Detect which cell encompasses the target text, then output its [x, y] center coordinate. 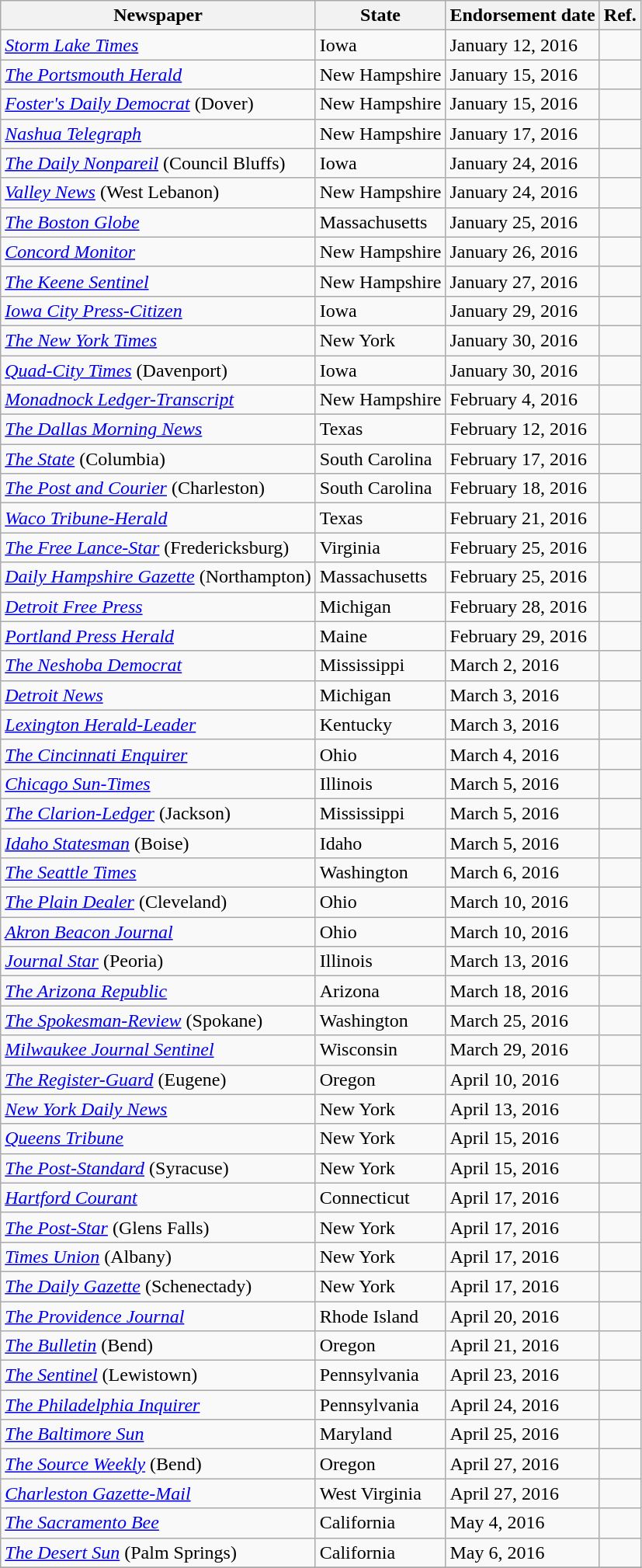
February 21, 2016 [522, 518]
Detroit Free Press [158, 607]
Iowa City Press-Citizen [158, 311]
March 25, 2016 [522, 1020]
The State (Columbia) [158, 459]
Maryland [380, 1434]
Connecticut [380, 1198]
Detroit News [158, 695]
The Post-Star (Glens Falls) [158, 1227]
March 18, 2016 [522, 991]
The Source Weekly (Bend) [158, 1464]
January 25, 2016 [522, 222]
January 29, 2016 [522, 311]
Lexington Herald-Leader [158, 725]
May 4, 2016 [522, 1523]
Monadnock Ledger-Transcript [158, 400]
The Register-Guard (Eugene) [158, 1080]
The Daily Gazette (Schenectady) [158, 1286]
April 24, 2016 [522, 1405]
The Baltimore Sun [158, 1434]
The Portsmouth Herald [158, 75]
Endorsement date [522, 16]
The Dallas Morning News [158, 429]
April 21, 2016 [522, 1346]
The Spokesman-Review (Spokane) [158, 1020]
State [380, 16]
Charleston Gazette-Mail [158, 1493]
Wisconsin [380, 1050]
The Plain Dealer (Cleveland) [158, 902]
New York Daily News [158, 1109]
Ref. [619, 16]
Quad-City Times (Davenport) [158, 370]
Akron Beacon Journal [158, 932]
Foster's Daily Democrat (Dover) [158, 104]
Arizona [380, 991]
Storm Lake Times [158, 45]
West Virginia [380, 1493]
March 6, 2016 [522, 873]
Times Union (Albany) [158, 1257]
The Neshoba Democrat [158, 666]
March 4, 2016 [522, 754]
Waco Tribune-Herald [158, 518]
Kentucky [380, 725]
February 29, 2016 [522, 636]
The Seattle Times [158, 873]
The Sacramento Bee [158, 1523]
April 25, 2016 [522, 1434]
March 2, 2016 [522, 666]
Maine [380, 636]
Milwaukee Journal Sentinel [158, 1050]
February 12, 2016 [522, 429]
The New York Times [158, 340]
The Providence Journal [158, 1316]
Hartford Courant [158, 1198]
February 28, 2016 [522, 607]
February 4, 2016 [522, 400]
The Free Lance-Star (Fredericksburg) [158, 548]
January 12, 2016 [522, 45]
The Desert Sun (Palm Springs) [158, 1552]
Virginia [380, 548]
April 13, 2016 [522, 1109]
The Arizona Republic [158, 991]
Newspaper [158, 16]
April 23, 2016 [522, 1375]
The Bulletin (Bend) [158, 1346]
The Daily Nonpareil (Council Bluffs) [158, 163]
March 29, 2016 [522, 1050]
The Boston Globe [158, 222]
March 13, 2016 [522, 961]
April 10, 2016 [522, 1080]
Nashua Telegraph [158, 134]
The Sentinel (Lewistown) [158, 1375]
The Keene Sentinel [158, 281]
April 20, 2016 [522, 1316]
Idaho Statesman (Boise) [158, 843]
Concord Monitor [158, 252]
Chicago Sun-Times [158, 784]
January 17, 2016 [522, 134]
The Cincinnati Enquirer [158, 754]
May 6, 2016 [522, 1552]
February 17, 2016 [522, 459]
The Philadelphia Inquirer [158, 1405]
Portland Press Herald [158, 636]
Daily Hampshire Gazette (Northampton) [158, 577]
Queens Tribune [158, 1139]
The Clarion-Ledger (Jackson) [158, 813]
January 26, 2016 [522, 252]
January 27, 2016 [522, 281]
February 18, 2016 [522, 488]
Journal Star (Peoria) [158, 961]
The Post-Standard (Syracuse) [158, 1168]
The Post and Courier (Charleston) [158, 488]
Valley News (West Lebanon) [158, 193]
Rhode Island [380, 1316]
Idaho [380, 843]
